Pinpoint the cell where the given text exists, returning its (x, y) midpoint coordinate. 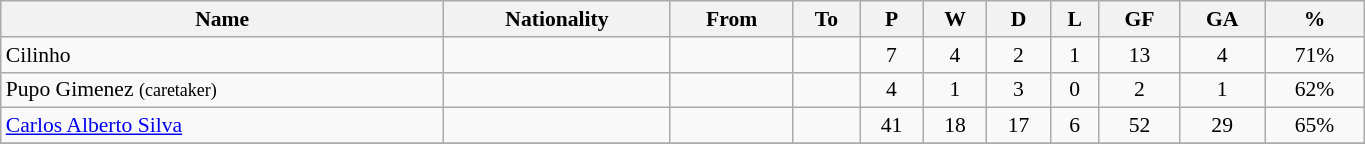
GF (1139, 19)
7 (892, 55)
L (1074, 19)
52 (1139, 126)
Name (222, 19)
71% (1315, 55)
13 (1139, 55)
% (1315, 19)
41 (892, 126)
GA (1222, 19)
P (892, 19)
62% (1315, 90)
Nationality (558, 19)
D (1018, 19)
17 (1018, 126)
6 (1074, 126)
To (826, 19)
3 (1018, 90)
Pupo Gimenez (caretaker) (222, 90)
From (732, 19)
W (954, 19)
Cilinho (222, 55)
65% (1315, 126)
0 (1074, 90)
29 (1222, 126)
18 (954, 126)
Carlos Alberto Silva (222, 126)
